Provide the (x, y) coordinate of the cell's center where the given text is located.  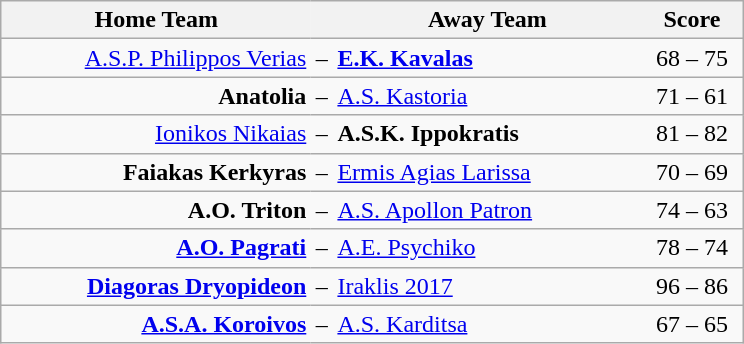
E.K. Kavalas (488, 58)
Anatolia (156, 96)
78 – 74 (692, 248)
A.S.P. Philippos Verias (156, 58)
67 – 65 (692, 324)
A.S. Karditsa (488, 324)
Score (692, 20)
A.E. Psychiko (488, 248)
A.S. Kastoria (488, 96)
A.S. Apollon Patron (488, 210)
74 – 63 (692, 210)
96 – 86 (692, 286)
A.O. Triton (156, 210)
A.S.A. Koroivos (156, 324)
Away Team (488, 20)
Iraklis 2017 (488, 286)
Ionikos Nikaias (156, 134)
Faiakas Kerkyras (156, 172)
81 – 82 (692, 134)
Diagoras Dryopideon (156, 286)
68 – 75 (692, 58)
Ermis Agias Larissa (488, 172)
Home Team (156, 20)
71 – 61 (692, 96)
70 – 69 (692, 172)
A.O. Pagrati (156, 248)
A.S.K. Ippokratis (488, 134)
